From the cell containing the given text, extract its center point as (x, y) coordinate. 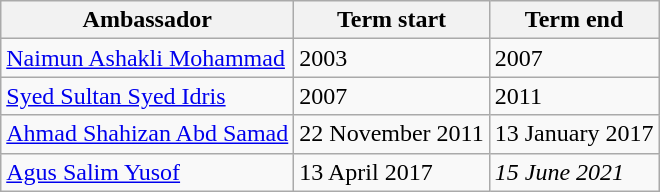
Syed Sultan Syed Idris (148, 96)
Term start (392, 20)
Ahmad Shahizan Abd Samad (148, 134)
22 November 2011 (392, 134)
Ambassador (148, 20)
13 April 2017 (392, 172)
2003 (392, 58)
15 June 2021 (574, 172)
2011 (574, 96)
Term end (574, 20)
Naimun Ashakli Mohammad (148, 58)
13 January 2017 (574, 134)
Agus Salim Yusof (148, 172)
